Scan for the cell matching the given text and deliver its (X, Y) coordinate at center. 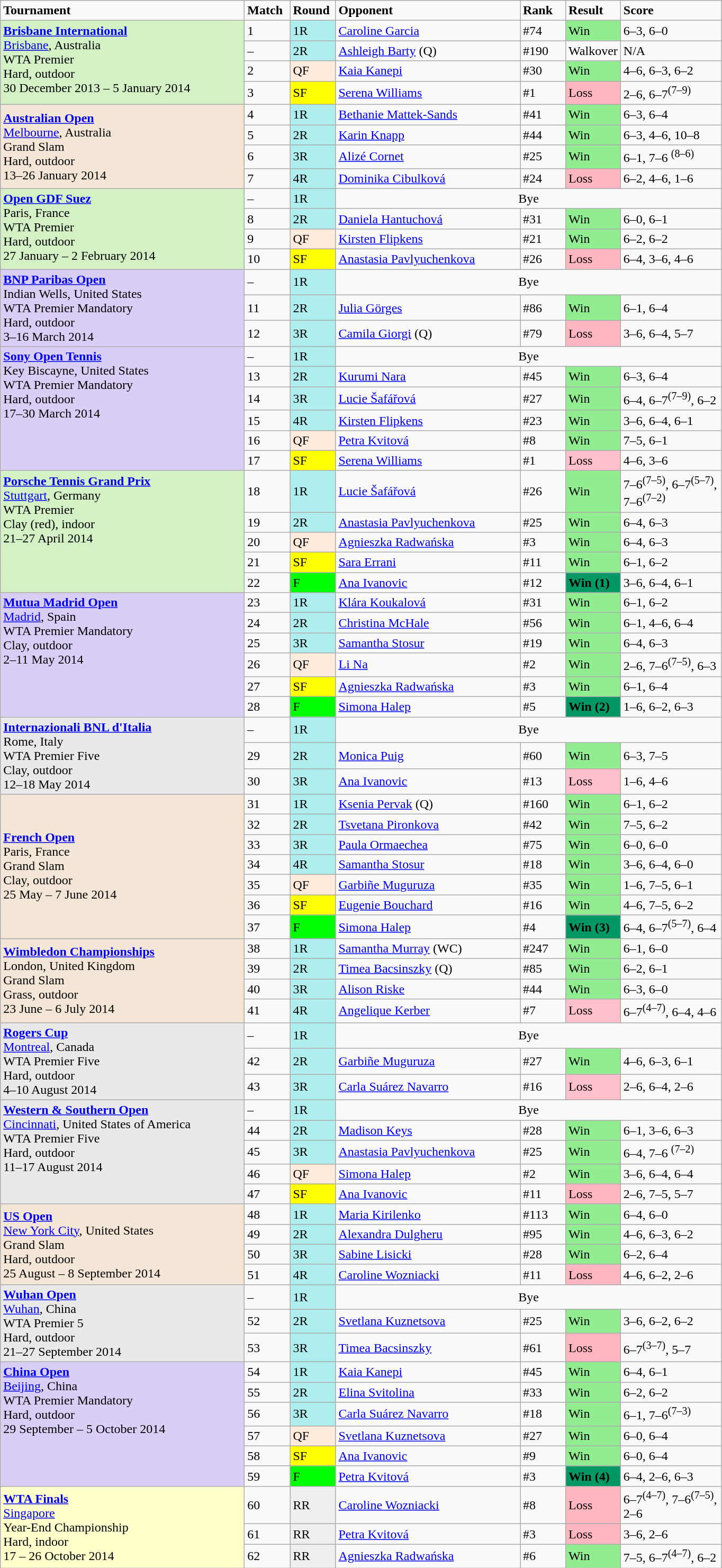
Elina Svitolina (428, 1392)
32 (267, 824)
4–6, 6–3, 6–1 (671, 1062)
#7 (543, 1011)
52 (267, 1321)
French Open Paris, FranceGrand SlamClay, outdoor25 May – 7 June 2014 (123, 867)
#79 (543, 333)
57 (267, 1436)
4 (267, 115)
Alizé Cornet (428, 157)
62 (267, 1556)
#24 (543, 178)
6–1, 6–0 (671, 949)
61 (267, 1534)
3–6, 2–6 (671, 1534)
7–5, 6–7(4–7), 6–2 (671, 1556)
Porsche Tennis Grand Prix Stuttgart, GermanyWTA PremierClay (red), indoor21–27 April 2014 (123, 531)
Rogers Cup Montreal, CanadaWTA Premier FiveHard, outdoor4–10 August 2014 (123, 1061)
6–3, 7–5 (671, 756)
39 (267, 969)
Christina McHale (428, 623)
6–4, 3–6, 4–6 (671, 259)
25 (267, 643)
Brisbane International Brisbane, AustraliaWTA PremierHard, outdoor30 December 2013 – 5 January 2014 (123, 62)
53 (267, 1348)
2–6, 6–4, 2–6 (671, 1087)
Wuhan Open Wuhan, ChinaWTA Premier 5Hard, outdoor21–27 September 2014 (123, 1323)
46 (267, 1174)
1–6, 7–5, 6–1 (671, 885)
#41 (543, 115)
10 (267, 259)
3 (267, 93)
6–1, 7–6 (8–6) (671, 157)
56 (267, 1414)
Rank (543, 11)
#12 (543, 583)
7 (267, 178)
3–6, 6–4, 6–4 (671, 1174)
Win (4) (593, 1476)
20 (267, 542)
Match (267, 11)
44 (267, 1130)
12 (267, 333)
Western & Southern Open Cincinnati, United States of AmericaWTA Premier FiveHard, outdoor11–17 August 2014 (123, 1152)
Timea Bacsinszky (428, 1348)
6–1, 4–6, 6–4 (671, 623)
#74 (543, 31)
27 (267, 687)
3–6, 6–4, 6–0 (671, 865)
Open GDF Suez Paris, FranceWTA PremierHard, outdoor27 January – 2 February 2014 (123, 229)
1 (267, 31)
Eugenie Bouchard (428, 905)
N/A (671, 51)
42 (267, 1062)
2 (267, 71)
58 (267, 1456)
43 (267, 1087)
38 (267, 949)
51 (267, 1274)
#85 (543, 969)
4–6, 7–5, 6–2 (671, 905)
Tsvetana Pironkova (428, 824)
48 (267, 1214)
#5 (543, 707)
#19 (543, 643)
Win (2) (593, 707)
Julia Görges (428, 308)
55 (267, 1392)
Round (313, 11)
54 (267, 1372)
2–6, 7–5, 5–7 (671, 1194)
Li Na (428, 665)
2–6, 7–6(7–5), 6–3 (671, 665)
Kurumi Nara (428, 377)
Karin Knapp (428, 135)
16 (267, 440)
6–4, 6–0 (671, 1214)
13 (267, 377)
29 (267, 756)
6–0, 6–1 (671, 219)
BNP Paribas Open Indian Wells, United StatesWTA Premier MandatoryHard, outdoor3–16 March 2014 (123, 308)
#56 (543, 623)
26 (267, 665)
21 (267, 563)
14 (267, 399)
Win (3) (593, 927)
Monica Puig (428, 756)
5 (267, 135)
#42 (543, 824)
#61 (543, 1348)
#13 (543, 781)
#4 (543, 927)
33 (267, 845)
Australian Open Melbourne, AustraliaGrand SlamHard, outdoor13–26 January 2014 (123, 147)
24 (267, 623)
Sony Open Tennis Key Biscayne, United StatesWTA Premier MandatoryHard, outdoor17–30 March 2014 (123, 409)
Angelique Kerber (428, 1011)
18 (267, 491)
6–4, 6–7(7–9), 6–2 (671, 399)
#95 (543, 1234)
9 (267, 239)
#190 (543, 51)
#9 (543, 1456)
Madison Keys (428, 1130)
Timea Bacsinszky (Q) (428, 969)
Opponent (428, 11)
36 (267, 905)
Walkover (593, 51)
Alexandra Dulgheru (428, 1234)
4–6, 6–2, 2–6 (671, 1274)
Ashleigh Barty (Q) (428, 51)
35 (267, 885)
6–4, 6–1 (671, 1372)
6–7(4–7), 6–4, 4–6 (671, 1011)
3–6, 6–4, 5–7 (671, 333)
Caroline Garcia (428, 31)
6–4, 7–6 (7–2) (671, 1153)
#30 (543, 71)
6–1, 3–6, 6–3 (671, 1130)
50 (267, 1254)
Result (593, 11)
34 (267, 865)
Samantha Murray (WC) (428, 949)
37 (267, 927)
1–6, 4–6 (671, 781)
#21 (543, 239)
8 (267, 219)
#60 (543, 756)
6–7(3–7), 5–7 (671, 1348)
#160 (543, 804)
Win (1) (593, 583)
6–7(4–7), 7–6(7–5), 2–6 (671, 1505)
3–6, 6–2, 6–2 (671, 1321)
59 (267, 1476)
47 (267, 1194)
Paula Ormaechea (428, 845)
15 (267, 420)
Dominika Cibulková (428, 178)
6 (267, 157)
23 (267, 603)
Internazionali BNL d'Italia Rome, ItalyWTA Premier FiveClay, outdoor12–18 May 2014 (123, 756)
Wimbledon ChampionshipsLondon, United KingdomGrand SlamGrass, outdoor23 June – 6 July 2014 (123, 981)
6–3, 4–6, 10–8 (671, 135)
40 (267, 989)
22 (267, 583)
1–6, 6–2, 6–3 (671, 707)
41 (267, 1011)
49 (267, 1234)
6–2, 6–1 (671, 969)
6–2, 6–4 (671, 1254)
7–5, 6–2 (671, 824)
2–6, 6–7(7–9) (671, 93)
#247 (543, 949)
6–4, 6–7(5–7), 6–4 (671, 927)
6–0, 6–0 (671, 845)
Ksenia Pervak (Q) (428, 804)
31 (267, 804)
28 (267, 707)
6–1, 7–6(7–3) (671, 1414)
China Open Beijing, ChinaWTA Premier MandatoryHard, outdoor29 September – 5 October 2014 (123, 1425)
US Open New York City, United StatesGrand SlamHard, outdoor25 August – 8 September 2014 (123, 1244)
4–6, 3–6 (671, 460)
Tournament (123, 11)
#113 (543, 1214)
6–4, 2–6, 6–3 (671, 1476)
#75 (543, 845)
Bethanie Mattek-Sands (428, 115)
#86 (543, 308)
#6 (543, 1556)
7–6(7–5), 6–7(5–7), 7–6(7–2) (671, 491)
Daniela Hantuchová (428, 219)
30 (267, 781)
WTA Finals Singapore Year-End ChampionshipHard, indoor17 – 26 October 2014 (123, 1527)
#35 (543, 885)
Maria Kirilenko (428, 1214)
#33 (543, 1392)
Sara Errani (428, 563)
Sabine Lisicki (428, 1254)
60 (267, 1505)
11 (267, 308)
7–5, 6–1 (671, 440)
45 (267, 1153)
Camila Giorgi (Q) (428, 333)
#23 (543, 420)
Mutua Madrid Open Madrid, SpainWTA Premier MandatoryClay, outdoor2–11 May 2014 (123, 655)
19 (267, 522)
Alison Riske (428, 989)
Klára Koukalová (428, 603)
6–2, 4–6, 1–6 (671, 178)
Score (671, 11)
17 (267, 460)
